Capture the cell that displays the provided text and extract its [x, y] central coordinate. 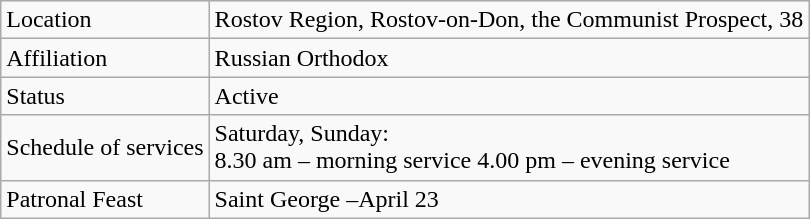
Saint George –April 23 [509, 199]
Schedule of services [105, 148]
Rostov Region, Rostov-on-Don, the Communist Prospect, 38 [509, 20]
Location [105, 20]
Russian Orthodox [509, 58]
Affiliation [105, 58]
Patronal Feast [105, 199]
Status [105, 96]
Active [509, 96]
Saturday, Sunday:8.30 am – morning service 4.00 pm – evening service [509, 148]
